Return the [X, Y] coordinate for the center point of the cell that contains the specified text.  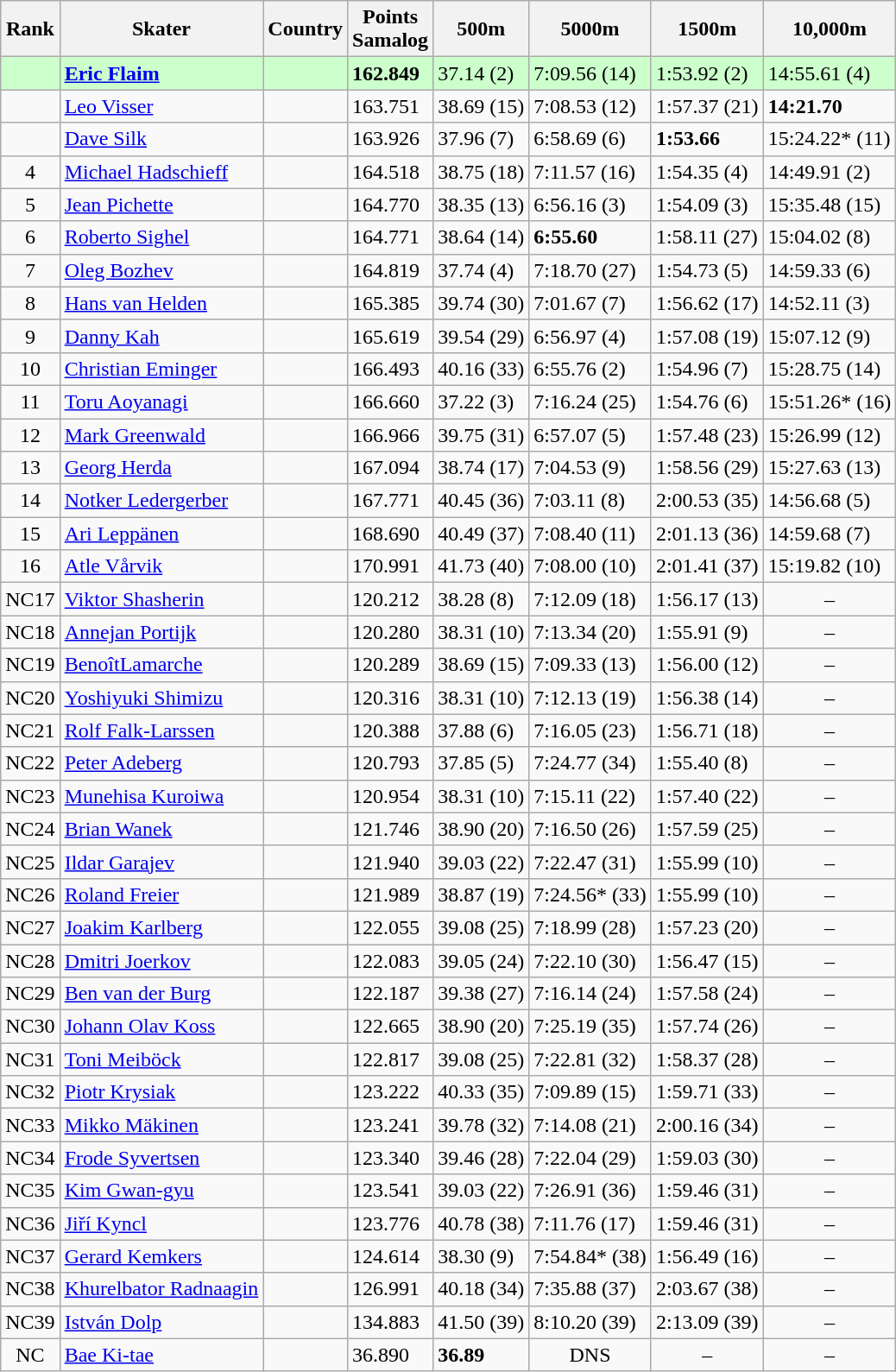
NC39 [30, 1322]
123.340 [390, 1158]
Rank [30, 29]
7:22.81 (32) [590, 1059]
163.926 [390, 139]
István Dolp [161, 1322]
1:54.09 (3) [707, 205]
122.083 [390, 961]
7:11.57 (16) [590, 172]
162.849 [390, 73]
1:56.62 (17) [707, 303]
38.64 (14) [482, 237]
Leo Visser [161, 106]
124.614 [390, 1256]
123.222 [390, 1092]
7:16.05 (23) [590, 730]
1:54.35 (4) [707, 172]
1:57.37 (21) [707, 106]
Roland Freier [161, 895]
40.78 (38) [482, 1223]
2:13.09 (39) [707, 1322]
1:54.96 (7) [707, 369]
165.385 [390, 303]
164.771 [390, 237]
14 [30, 501]
NC34 [30, 1158]
1:53.92 (2) [707, 73]
12 [30, 434]
167.094 [390, 468]
164.518 [390, 172]
41.50 (39) [482, 1322]
Frode Syvertsen [161, 1158]
37.22 (3) [482, 401]
7:13.34 (20) [590, 632]
38.30 (9) [482, 1256]
38.74 (17) [482, 468]
14:49.91 (2) [830, 172]
7:22.10 (30) [590, 961]
123.241 [390, 1125]
7:16.14 (24) [590, 994]
15:26.99 (12) [830, 434]
39.74 (30) [482, 303]
1:57.74 (26) [707, 1027]
120.289 [390, 665]
7:54.84* (38) [590, 1256]
Joakim Karlberg [161, 927]
40.16 (33) [482, 369]
122.055 [390, 927]
7:09.56 (14) [590, 73]
14:56.68 (5) [830, 501]
1:58.56 (29) [707, 468]
Oleg Bozhev [161, 270]
120.212 [390, 599]
2:00.16 (34) [707, 1125]
164.770 [390, 205]
10,000m [830, 29]
36.890 [390, 1355]
Brian Wanek [161, 829]
1:58.11 (27) [707, 237]
NC18 [30, 632]
NC29 [30, 994]
2:00.53 (35) [707, 501]
Points Samalog [390, 29]
13 [30, 468]
7:01.67 (7) [590, 303]
166.493 [390, 369]
7:08.00 (10) [590, 566]
1:53.66 [707, 139]
1:55.40 (8) [707, 763]
121.746 [390, 829]
Toru Aoyanagi [161, 401]
NC22 [30, 763]
7:12.09 (18) [590, 599]
16 [30, 566]
7:08.53 (12) [590, 106]
7:03.11 (8) [590, 501]
NC38 [30, 1289]
2:01.41 (37) [707, 566]
NC33 [30, 1125]
40.49 (37) [482, 534]
6:56.97 (4) [590, 336]
6:56.16 (3) [590, 205]
Dmitri Joerkov [161, 961]
NC [30, 1355]
121.989 [390, 895]
9 [30, 336]
4 [30, 172]
168.690 [390, 534]
11 [30, 401]
40.33 (35) [482, 1092]
15:35.48 (15) [830, 205]
123.776 [390, 1223]
121.940 [390, 862]
134.883 [390, 1322]
Atle Vårvik [161, 566]
Piotr Krysiak [161, 1092]
NC30 [30, 1027]
7:22.47 (31) [590, 862]
Viktor Shasherin [161, 599]
40.18 (34) [482, 1289]
170.991 [390, 566]
Georg Herda [161, 468]
Kim Gwan-gyu [161, 1191]
Eric Flaim [161, 73]
1:59.71 (33) [707, 1092]
38.75 (18) [482, 172]
8:10.20 (39) [590, 1322]
Christian Eminger [161, 369]
14:59.68 (7) [830, 534]
1:56.47 (15) [707, 961]
14:59.33 (6) [830, 270]
Hans van Helden [161, 303]
37.85 (5) [482, 763]
Roberto Sighel [161, 237]
1:56.38 (14) [707, 698]
7:09.33 (13) [590, 665]
15:51.26* (16) [830, 401]
7:04.53 (9) [590, 468]
Jean Pichette [161, 205]
163.751 [390, 106]
NC27 [30, 927]
1:56.49 (16) [707, 1256]
Johann Olav Koss [161, 1027]
BenoîtLamarche [161, 665]
1:58.37 (28) [707, 1059]
15:07.12 (9) [830, 336]
1:55.91 (9) [707, 632]
NC24 [30, 829]
Notker Ledergerber [161, 501]
7:12.13 (19) [590, 698]
39.75 (31) [482, 434]
NC28 [30, 961]
1:57.58 (24) [707, 994]
Rolf Falk-Larssen [161, 730]
Munehisa Kuroiwa [161, 796]
Skater [161, 29]
NC32 [30, 1092]
Peter Adeberg [161, 763]
1:54.76 (6) [707, 401]
6:55.60 [590, 237]
7:24.56* (33) [590, 895]
Michael Hadschieff [161, 172]
7:24.77 (34) [590, 763]
DNS [590, 1355]
7:15.11 (22) [590, 796]
120.793 [390, 763]
Ben van der Burg [161, 994]
NC26 [30, 895]
Khurelbator Radnaagin [161, 1289]
37.14 (2) [482, 73]
Yoshiyuki Shimizu [161, 698]
1:56.71 (18) [707, 730]
38.87 (19) [482, 895]
2:03.67 (38) [707, 1289]
1500m [707, 29]
1:57.48 (23) [707, 434]
120.280 [390, 632]
6 [30, 237]
NC36 [30, 1223]
37.88 (6) [482, 730]
NC17 [30, 599]
1:54.73 (5) [707, 270]
NC31 [30, 1059]
15 [30, 534]
120.316 [390, 698]
39.46 (28) [482, 1158]
36.89 [482, 1355]
166.660 [390, 401]
122.817 [390, 1059]
14:55.61 (4) [830, 73]
Mark Greenwald [161, 434]
10 [30, 369]
Ildar Garajev [161, 862]
Jiří Kyncl [161, 1223]
1:57.59 (25) [707, 829]
38.35 (13) [482, 205]
NC21 [30, 730]
2:01.13 (36) [707, 534]
Annejan Portijk [161, 632]
7:26.91 (36) [590, 1191]
Bae Ki-tae [161, 1355]
7:16.50 (26) [590, 829]
7:14.08 (21) [590, 1125]
15:27.63 (13) [830, 468]
7:18.99 (28) [590, 927]
NC37 [30, 1256]
Gerard Kemkers [161, 1256]
NC19 [30, 665]
37.96 (7) [482, 139]
1:57.08 (19) [707, 336]
Dave Silk [161, 139]
123.541 [390, 1191]
122.187 [390, 994]
7:16.24 (25) [590, 401]
164.819 [390, 270]
7:22.04 (29) [590, 1158]
1:57.40 (22) [707, 796]
15:28.75 (14) [830, 369]
122.665 [390, 1027]
166.966 [390, 434]
1:59.03 (30) [707, 1158]
39.38 (27) [482, 994]
7:25.19 (35) [590, 1027]
Mikko Mäkinen [161, 1125]
7:11.76 (17) [590, 1223]
15:24.22* (11) [830, 139]
NC23 [30, 796]
5 [30, 205]
Danny Kah [161, 336]
5000m [590, 29]
14:52.11 (3) [830, 303]
7:18.70 (27) [590, 270]
39.54 (29) [482, 336]
120.388 [390, 730]
7 [30, 270]
39.05 (24) [482, 961]
40.45 (36) [482, 501]
120.954 [390, 796]
1:56.00 (12) [707, 665]
6:55.76 (2) [590, 369]
7:08.40 (11) [590, 534]
1:57.23 (20) [707, 927]
6:58.69 (6) [590, 139]
15:04.02 (8) [830, 237]
41.73 (40) [482, 566]
167.771 [390, 501]
NC35 [30, 1191]
38.28 (8) [482, 599]
165.619 [390, 336]
15:19.82 (10) [830, 566]
8 [30, 303]
37.74 (4) [482, 270]
Ari Leppänen [161, 534]
39.78 (32) [482, 1125]
14:21.70 [830, 106]
500m [482, 29]
NC20 [30, 698]
6:57.07 (5) [590, 434]
Toni Meiböck [161, 1059]
NC25 [30, 862]
126.991 [390, 1289]
1:56.17 (13) [707, 599]
7:35.88 (37) [590, 1289]
7:09.89 (15) [590, 1092]
Country [306, 29]
